Extract the (X, Y) coordinate from the center of the cell holding the provided text.  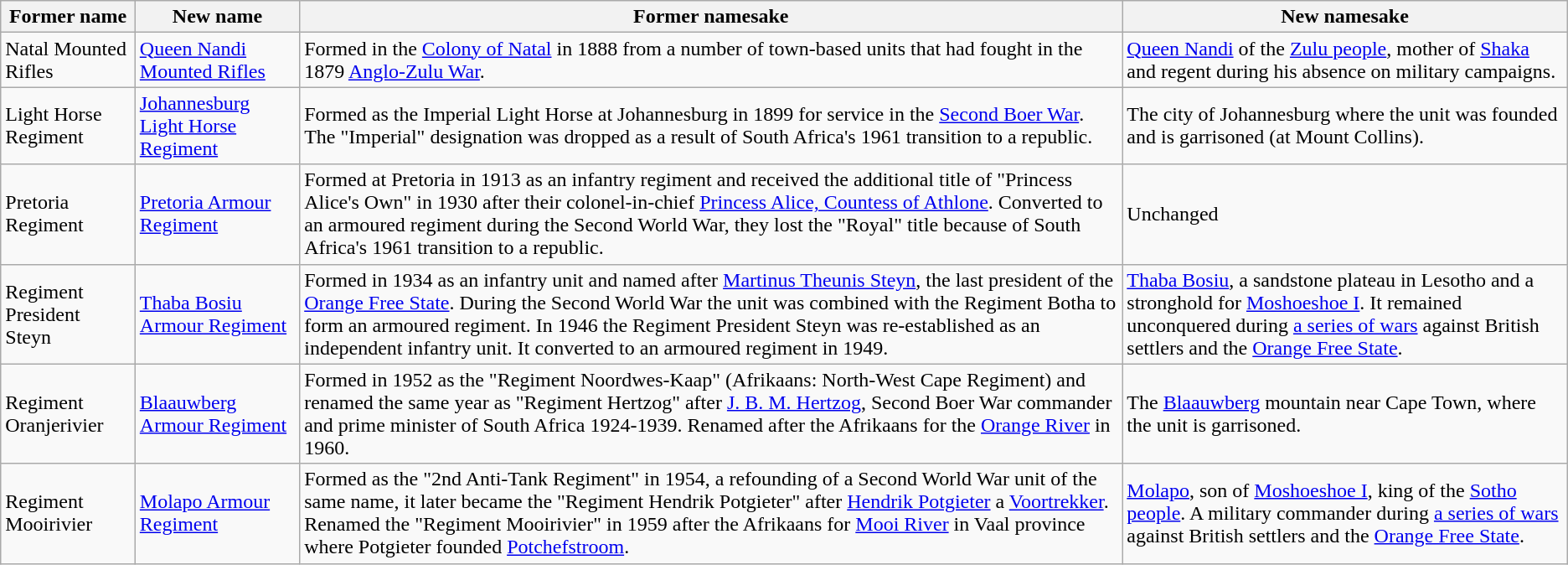
Pretoria Regiment (69, 215)
The city of Johannesburg where the unit was founded and is garrisoned (at Mount Collins). (1345, 126)
Unchanged (1345, 215)
New name (217, 17)
Former name (69, 17)
Thaba Bosiu Armour Regiment (217, 314)
Blaauwberg Armour Regiment (217, 414)
Molapo Armour Regiment (217, 513)
Pretoria Armour Regiment (217, 215)
Light Horse Regiment (69, 126)
Formed in the Colony of Natal in 1888 from a number of town-based units that had fought in the 1879 Anglo-Zulu War. (711, 60)
New namesake (1345, 17)
Regiment Oranjerivier (69, 414)
Natal Mounted Rifles (69, 60)
Former namesake (711, 17)
Regiment President Steyn (69, 314)
Regiment Mooirivier (69, 513)
Queen Nandi of the Zulu people, mother of Shaka and regent during his absence on military campaigns. (1345, 60)
Johannesburg Light Horse Regiment (217, 126)
Queen Nandi Mounted Rifles (217, 60)
The Blaauwberg mountain near Cape Town, where the unit is garrisoned. (1345, 414)
